Return the [X, Y] coordinate for the center point of the cell that contains the specified text.  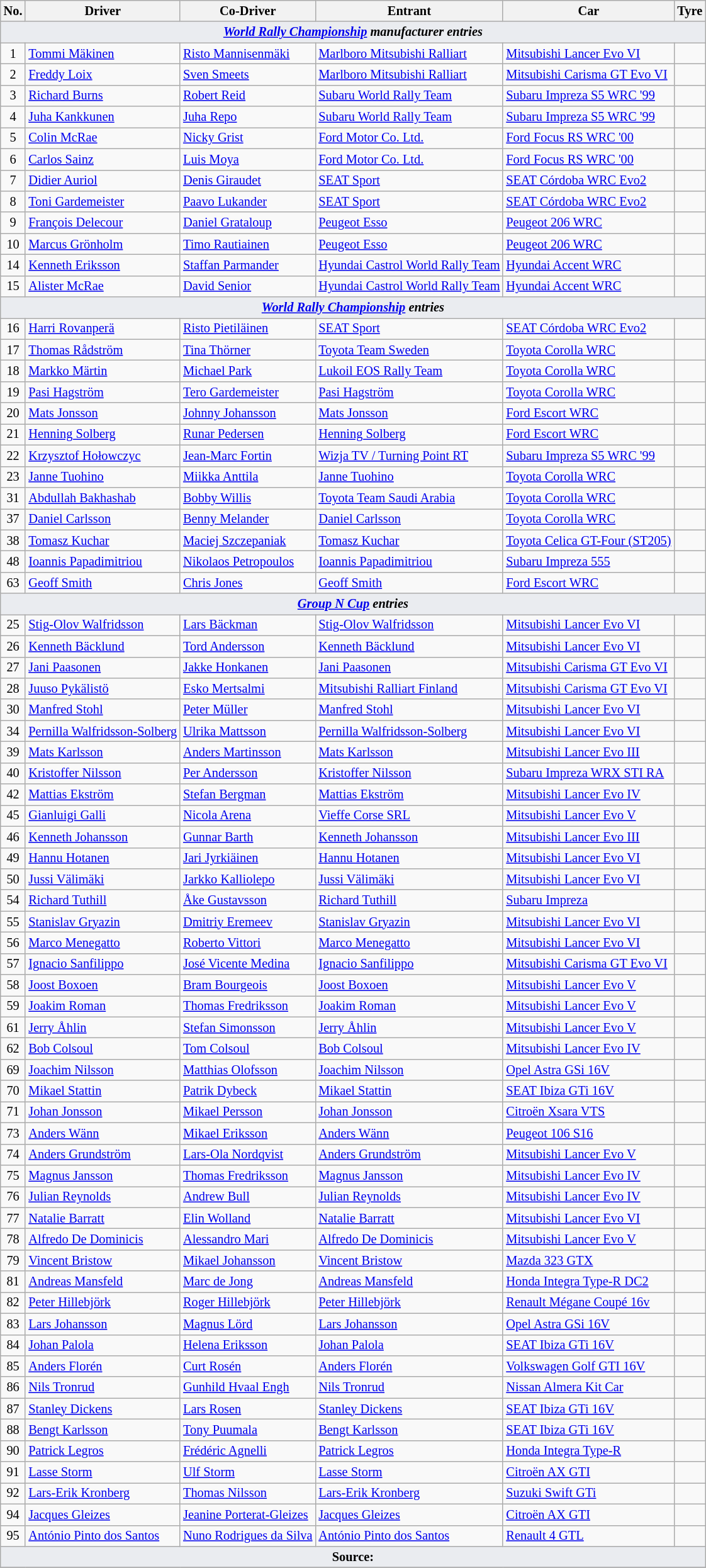
Wizja TV / Turning Point RT [409, 456]
71 [13, 1112]
Jean-Marc Fortin [248, 456]
59 [13, 1006]
78 [13, 1239]
Risto Pietiläinen [248, 328]
90 [13, 1451]
José Vicente Medina [248, 964]
55 [13, 922]
Tommi Mäkinen [103, 53]
Curt Rosén [248, 1366]
8 [13, 201]
10 [13, 244]
Volkswagen Golf GTI 16V [588, 1366]
79 [13, 1260]
Jari Jyrkiäinen [248, 858]
63 [13, 583]
6 [13, 159]
Nicky Grist [248, 138]
Entrant [409, 11]
22 [13, 456]
30 [13, 710]
Timo Rautiainen [248, 244]
Johnny Johansson [248, 413]
Mitsubishi Ralliart Finland [409, 688]
Bram Bourgeois [248, 985]
Ulrika Mattsson [248, 731]
Vieffe Corse SRL [409, 815]
Frédéric Agnelli [248, 1451]
Lars-Ola Nordqvist [248, 1155]
4 [13, 117]
Runar Pedersen [248, 434]
54 [13, 900]
Colin McRae [103, 138]
Tony Puumala [248, 1430]
Anders Martinsson [248, 752]
Risto Mannisenmäki [248, 53]
56 [13, 943]
Jakke Honkanen [248, 668]
91 [13, 1472]
Michael Park [248, 371]
88 [13, 1430]
Toyota Team Saudi Arabia [409, 498]
82 [13, 1302]
61 [13, 1028]
28 [13, 688]
83 [13, 1324]
38 [13, 540]
Staffan Parmander [248, 265]
Suzuki Swift GTi [588, 1493]
Juha Kankkunen [103, 117]
Source: [353, 1557]
40 [13, 773]
Juuso Pykälistö [103, 688]
Sven Smeets [248, 74]
Luis Moya [248, 159]
26 [13, 646]
85 [13, 1366]
Stefan Simonsson [248, 1028]
Patrik Dybeck [248, 1091]
Didier Auriol [103, 181]
7 [13, 181]
Toni Gardemeister [103, 201]
World Rally Championship entries [353, 308]
Roberto Vittori [248, 943]
David Senior [248, 286]
73 [13, 1133]
9 [13, 223]
Roger Hillebjörk [248, 1302]
No. [13, 11]
Abdullah Bakhashab [103, 498]
57 [13, 964]
Tom Colsoul [248, 1049]
Alessandro Mari [248, 1239]
62 [13, 1049]
Juha Repo [248, 117]
Tord Andersson [248, 646]
77 [13, 1218]
76 [13, 1197]
81 [13, 1282]
20 [13, 413]
74 [13, 1155]
Gunnar Barth [248, 837]
Marc de Jong [248, 1282]
50 [13, 879]
23 [13, 477]
Honda Integra Type-R DC2 [588, 1282]
25 [13, 625]
86 [13, 1387]
Paavo Lukander [248, 201]
Peter Müller [248, 710]
Maciej Szczepaniak [248, 540]
34 [13, 731]
Andrew Bull [248, 1197]
Thomas Nilsson [248, 1493]
Nuno Rodrigues da Silva [248, 1536]
Chris Jones [248, 583]
37 [13, 519]
Subaru Impreza [588, 900]
Group N Cup entries [353, 604]
49 [13, 858]
19 [13, 392]
31 [13, 498]
Dmitriy Eremeev [248, 922]
Magnus Lörd [248, 1324]
Mikael Johansson [248, 1260]
Helena Eriksson [248, 1345]
Miikka Anttila [248, 477]
Lukoil EOS Rally Team [409, 371]
Robert Reid [248, 96]
Peugeot 106 S16 [588, 1133]
1 [13, 53]
84 [13, 1345]
Renault 4 GTL [588, 1536]
Jeanine Porterat-Gleizes [248, 1515]
Per Andersson [248, 773]
3 [13, 96]
39 [13, 752]
Marcus Grönholm [103, 244]
Nicola Arena [248, 815]
Benny Melander [248, 519]
François Delecour [103, 223]
Co-Driver [248, 11]
14 [13, 265]
Kenneth Eriksson [103, 265]
46 [13, 837]
Ulf Storm [248, 1472]
15 [13, 286]
70 [13, 1091]
Citroën Xsara VTS [588, 1112]
Tina Thörner [248, 350]
Esko Mertsalmi [248, 688]
95 [13, 1536]
Daniel Grataloup [248, 223]
Krzysztof Hołowczyc [103, 456]
2 [13, 74]
17 [13, 350]
Tyre [690, 11]
75 [13, 1175]
58 [13, 985]
18 [13, 371]
Renault Mégane Coupé 16v [588, 1302]
Harri Rovanperä [103, 328]
92 [13, 1493]
Gunhild Hvaal Engh [248, 1387]
5 [13, 138]
Tero Gardemeister [248, 392]
Honda Integra Type-R [588, 1451]
Nikolaos Petropoulos [248, 561]
Carlos Sainz [103, 159]
Nissan Almera Kit Car [588, 1387]
Thomas Rådström [103, 350]
Åke Gustavsson [248, 900]
Lars Bäckman [248, 625]
Toyota Celica GT-Four (ST205) [588, 540]
Lars Rosen [248, 1409]
87 [13, 1409]
Subaru Impreza WRX STI RA [588, 773]
Jarkko Kalliolepo [248, 879]
21 [13, 434]
69 [13, 1070]
Mazda 323 GTX [588, 1260]
World Rally Championship manufacturer entries [353, 32]
Driver [103, 11]
Gianluigi Galli [103, 815]
Bobby Willis [248, 498]
Elin Wolland [248, 1218]
Markko Märtin [103, 371]
Mikael Persson [248, 1112]
48 [13, 561]
42 [13, 795]
45 [13, 815]
Matthias Olofsson [248, 1070]
Alister McRae [103, 286]
27 [13, 668]
Denis Giraudet [248, 181]
Subaru Impreza 555 [588, 561]
Richard Burns [103, 96]
94 [13, 1515]
Stefan Bergman [248, 795]
Car [588, 11]
16 [13, 328]
Mikael Eriksson [248, 1133]
Freddy Loix [103, 74]
Toyota Team Sweden [409, 350]
